Output the [x, y] coordinate of the center of the cell containing the given text.  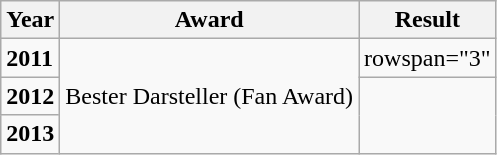
Year [30, 20]
rowspan="3" [428, 58]
Result [428, 20]
2013 [30, 134]
2012 [30, 96]
Award [210, 20]
2011 [30, 58]
Bester Darsteller (Fan Award) [210, 96]
